Capture the cell that displays the provided text and extract its [x, y] central coordinate. 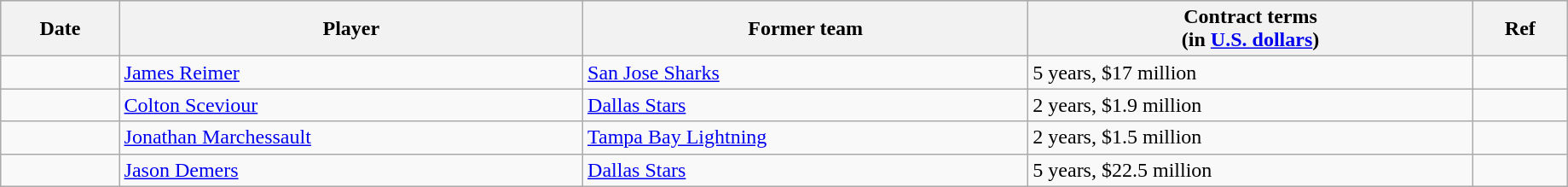
Colton Sceviour [351, 105]
Jonathan Marchessault [351, 137]
5 years, $22.5 million [1251, 170]
James Reimer [351, 73]
2 years, $1.5 million [1251, 137]
Ref [1519, 29]
San Jose Sharks [806, 73]
Jason Demers [351, 170]
Contract terms(in U.S. dollars) [1251, 29]
5 years, $17 million [1251, 73]
2 years, $1.9 million [1251, 105]
Tampa Bay Lightning [806, 137]
Player [351, 29]
Date [60, 29]
Former team [806, 29]
